For the text-containing cell, return its midpoint in (x, y) coordinate format. 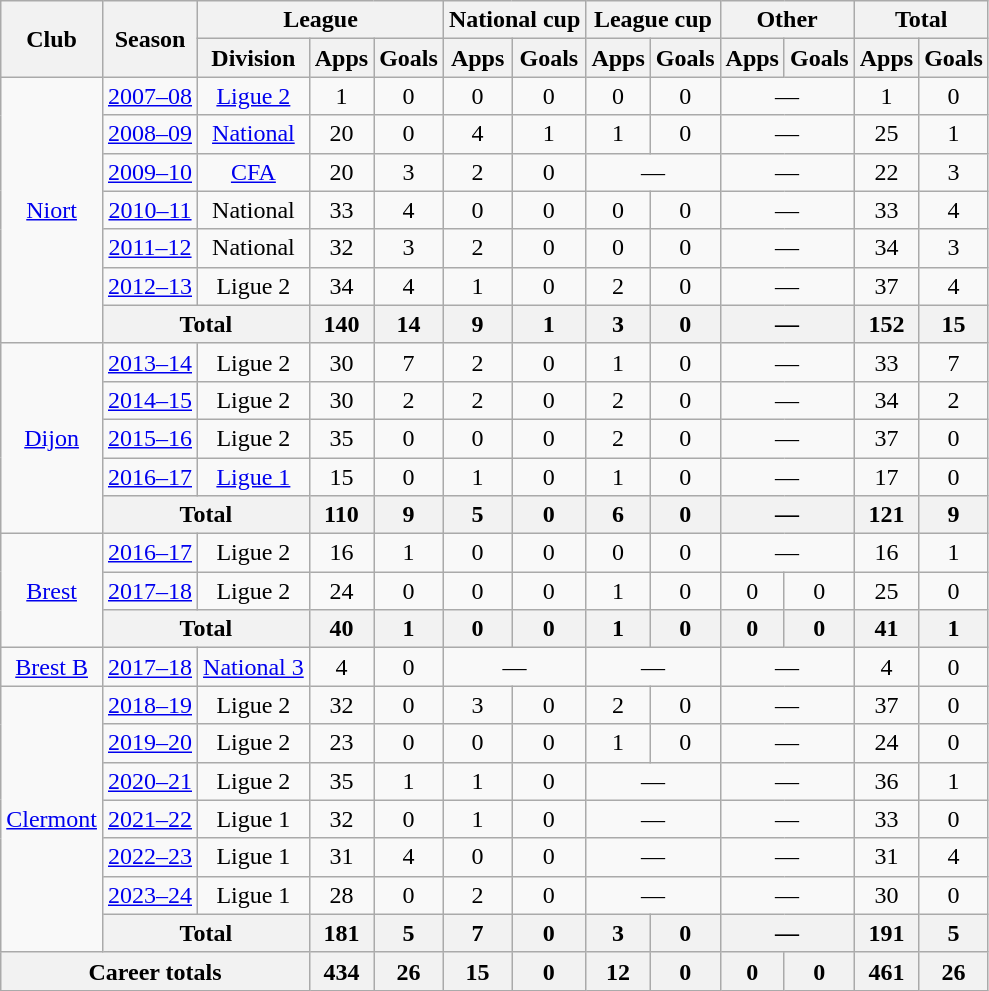
40 (341, 629)
2007–08 (150, 96)
Niort (52, 210)
2018–19 (150, 705)
Season (150, 39)
Other (787, 20)
14 (409, 324)
2014–15 (150, 400)
2020–21 (150, 781)
Brest B (52, 667)
CFA (254, 172)
Brest (52, 591)
2019–20 (150, 743)
22 (886, 172)
2015–16 (150, 438)
191 (886, 933)
12 (618, 971)
2012–13 (150, 286)
Dijon (52, 438)
121 (886, 515)
36 (886, 781)
2008–09 (150, 134)
181 (341, 933)
2021–22 (150, 819)
6 (618, 515)
2010–11 (150, 210)
17 (886, 477)
Career totals (155, 971)
National 3 (254, 667)
League cup (653, 20)
461 (886, 971)
Club (52, 39)
2009–10 (150, 172)
2011–12 (150, 248)
League (321, 20)
434 (341, 971)
152 (886, 324)
National cup (514, 20)
2023–24 (150, 895)
140 (341, 324)
2013–14 (150, 362)
41 (886, 629)
Division (254, 58)
2022–23 (150, 857)
23 (341, 743)
110 (341, 515)
28 (341, 895)
Clermont (52, 819)
